Capture the cell that displays the provided text and extract its [X, Y] central coordinate. 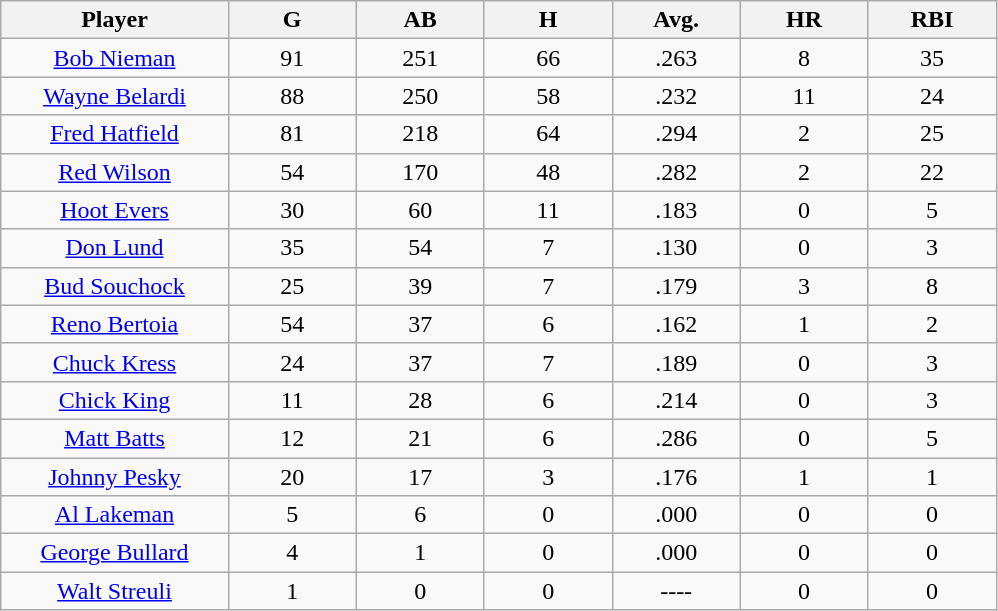
218 [420, 134]
.162 [676, 324]
58 [548, 96]
48 [548, 172]
Matt Batts [114, 438]
.214 [676, 400]
17 [420, 477]
Fred Hatfield [114, 134]
RBI [932, 20]
HR [804, 20]
.263 [676, 58]
.130 [676, 248]
28 [420, 400]
.183 [676, 210]
60 [420, 210]
250 [420, 96]
Chuck Kress [114, 362]
30 [292, 210]
Avg. [676, 20]
21 [420, 438]
251 [420, 58]
39 [420, 286]
20 [292, 477]
Al Lakeman [114, 515]
Red Wilson [114, 172]
.176 [676, 477]
.189 [676, 362]
81 [292, 134]
Reno Bertoia [114, 324]
Johnny Pesky [114, 477]
George Bullard [114, 553]
AB [420, 20]
22 [932, 172]
G [292, 20]
88 [292, 96]
.286 [676, 438]
66 [548, 58]
170 [420, 172]
.282 [676, 172]
12 [292, 438]
.294 [676, 134]
Bob Nieman [114, 58]
.232 [676, 96]
Walt Streuli [114, 591]
---- [676, 591]
.179 [676, 286]
4 [292, 553]
Bud Souchock [114, 286]
64 [548, 134]
H [548, 20]
Player [114, 20]
Wayne Belardi [114, 96]
Chick King [114, 400]
91 [292, 58]
Don Lund [114, 248]
Hoot Evers [114, 210]
